Scan for the cell matching the given text and deliver its [X, Y] coordinate at center. 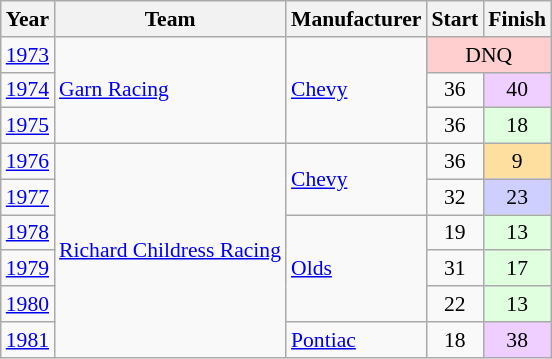
Year [28, 19]
Richard Childress Racing [170, 251]
1979 [28, 269]
1975 [28, 126]
Olds [356, 268]
23 [517, 197]
Finish [517, 19]
9 [517, 162]
31 [454, 269]
1976 [28, 162]
DNQ [488, 55]
1980 [28, 304]
1981 [28, 340]
17 [517, 269]
Pontiac [356, 340]
1977 [28, 197]
38 [517, 340]
32 [454, 197]
1974 [28, 90]
22 [454, 304]
Team [170, 19]
Garn Racing [170, 90]
40 [517, 90]
19 [454, 233]
1973 [28, 55]
Manufacturer [356, 19]
1978 [28, 233]
Start [454, 19]
